Extract the [x, y] coordinate from the center of the cell holding the provided text.  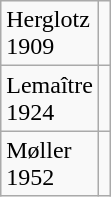
Møller1952 [50, 164]
Lemaître1924 [50, 98]
Herglotz1909 [50, 34]
